Return the (x, y) coordinate for the center point of the cell that contains the specified text.  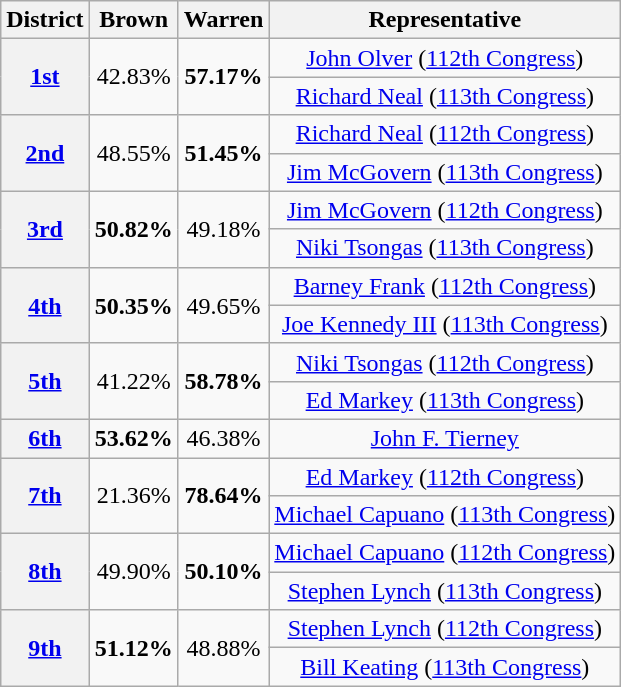
51.12% (134, 648)
District (45, 20)
57.17% (224, 77)
Michael Capuano (113th Congress) (445, 515)
Joe Kennedy III (113th Congress) (445, 324)
Ed Markey (112th Congress) (445, 477)
Niki Tsongas (113th Congress) (445, 248)
Niki Tsongas (112th Congress) (445, 362)
51.45% (224, 153)
50.35% (134, 305)
5th (45, 381)
Jim McGovern (113th Congress) (445, 172)
8th (45, 572)
Representative (445, 20)
48.88% (224, 648)
Stephen Lynch (112th Congress) (445, 629)
41.22% (134, 381)
Bill Keating (113th Congress) (445, 667)
Brown (134, 20)
21.36% (134, 496)
6th (45, 438)
7th (45, 496)
9th (45, 648)
50.82% (134, 229)
John F. Tierney (445, 438)
4th (45, 305)
50.10% (224, 572)
1st (45, 77)
48.55% (134, 153)
49.18% (224, 229)
Ed Markey (113th Congress) (445, 400)
John Olver (112th Congress) (445, 58)
Richard Neal (113th Congress) (445, 96)
58.78% (224, 381)
49.65% (224, 305)
49.90% (134, 572)
3rd (45, 229)
53.62% (134, 438)
78.64% (224, 496)
Michael Capuano (112th Congress) (445, 553)
42.83% (134, 77)
46.38% (224, 438)
2nd (45, 153)
Warren (224, 20)
Stephen Lynch (113th Congress) (445, 591)
Richard Neal (112th Congress) (445, 134)
Jim McGovern (112th Congress) (445, 210)
Barney Frank (112th Congress) (445, 286)
